Find where the given text appears and provide that cell's center as (x, y) coordinate. 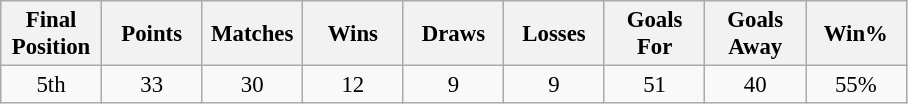
Points (152, 34)
40 (756, 85)
30 (252, 85)
Final Position (52, 34)
5th (52, 85)
Matches (252, 34)
55% (856, 85)
Wins (354, 34)
Goals Away (756, 34)
Goals For (654, 34)
Losses (554, 34)
51 (654, 85)
12 (354, 85)
Draws (454, 34)
Win% (856, 34)
33 (152, 85)
